Determine the [x, y] coordinate at the center of the cell enclosing the given text.  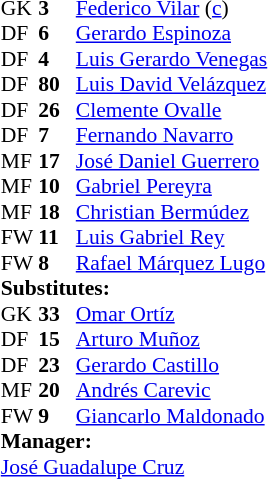
6 [57, 33]
Gerardo Espinoza [172, 33]
Fernando Navarro [172, 135]
GK [20, 314]
Christian Bermúdez [172, 212]
José Daniel Guerrero [172, 161]
Giancarlo Maldonado [172, 416]
Omar Ortíz [172, 314]
Manager: [134, 441]
15 [57, 339]
Luis Gabriel Rey [172, 237]
9 [57, 416]
7 [57, 135]
Gerardo Castillo [172, 365]
18 [57, 212]
Andrés Carevic [172, 391]
Arturo Muñoz [172, 339]
10 [57, 187]
33 [57, 314]
20 [57, 391]
Clemente Ovalle [172, 110]
Substitutes: [134, 289]
Luis Gerardo Venegas [172, 59]
Luis David Velázquez [172, 85]
23 [57, 365]
4 [57, 59]
17 [57, 161]
80 [57, 85]
Gabriel Pereyra [172, 187]
11 [57, 237]
8 [57, 263]
26 [57, 110]
Rafael Márquez Lugo [172, 263]
